For the text-containing cell, return its midpoint in (x, y) coordinate format. 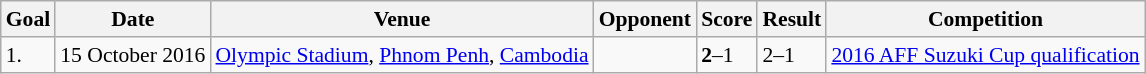
1. (28, 55)
Olympic Stadium, Phnom Penh, Cambodia (402, 55)
Opponent (646, 19)
Score (726, 19)
Competition (985, 19)
2016 AFF Suzuki Cup qualification (985, 55)
Date (132, 19)
Goal (28, 19)
Result (792, 19)
Venue (402, 19)
15 October 2016 (132, 55)
